Provide the [X, Y] coordinate of the cell's center where the given text is located.  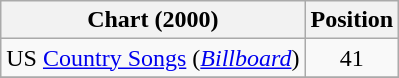
Chart (2000) [153, 20]
Position [352, 20]
41 [352, 58]
US Country Songs (Billboard) [153, 58]
